Identify which cell holds the provided text, then report its (X, Y) central coordinate. 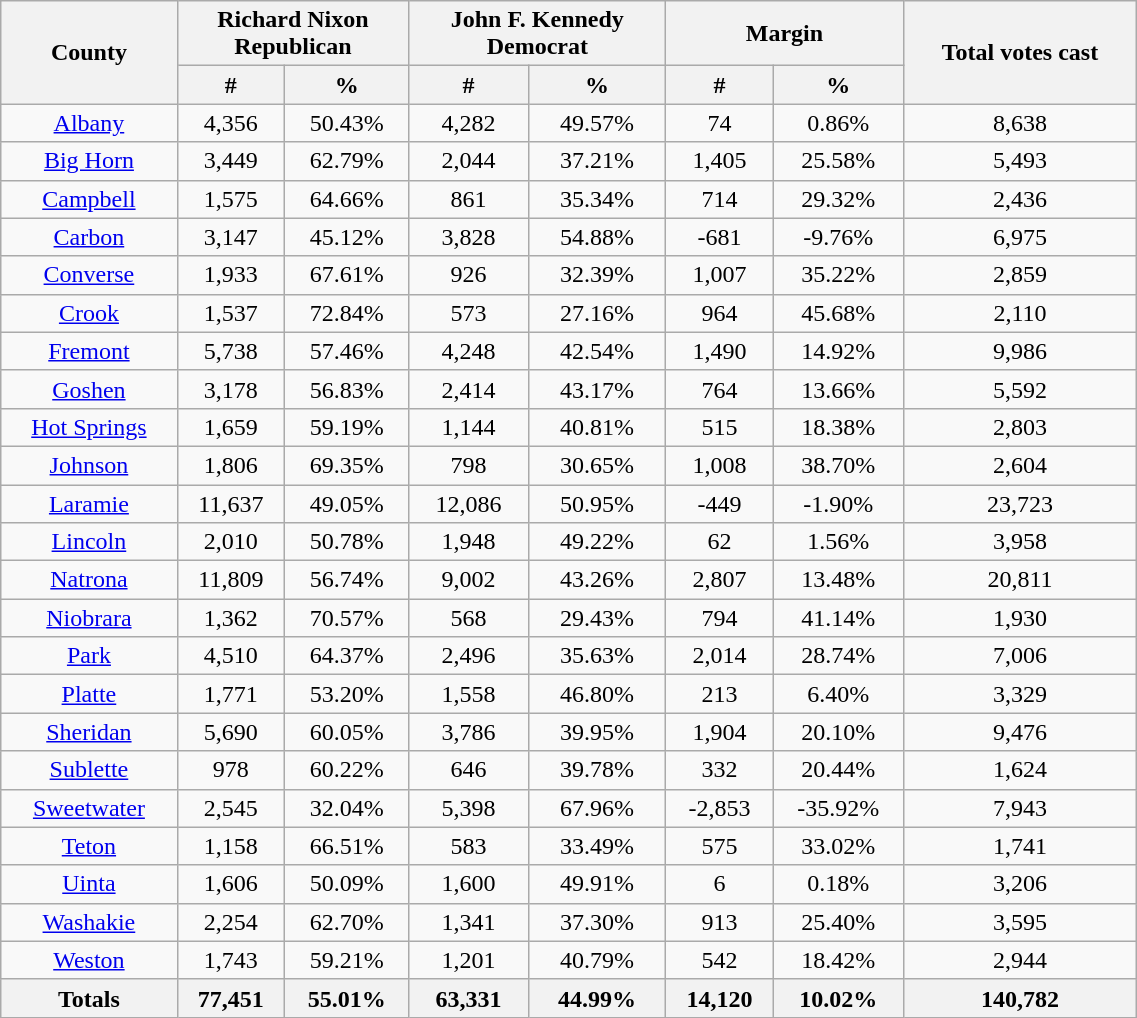
55.01% (347, 998)
67.61% (347, 275)
Laramie (89, 503)
41.14% (838, 618)
43.26% (597, 580)
11,637 (230, 503)
2,859 (1020, 275)
County (89, 52)
1,930 (1020, 618)
2,807 (720, 580)
62 (720, 542)
2,044 (468, 161)
30.65% (597, 465)
1,201 (468, 960)
64.66% (347, 199)
515 (720, 427)
1,144 (468, 427)
4,248 (468, 351)
66.51% (347, 846)
39.78% (597, 770)
64.37% (347, 656)
Weston (89, 960)
1,948 (468, 542)
2,110 (1020, 313)
1,490 (720, 351)
1,659 (230, 427)
32.39% (597, 275)
18.42% (838, 960)
-9.76% (838, 237)
40.81% (597, 427)
9,002 (468, 580)
20,811 (1020, 580)
35.22% (838, 275)
Washakie (89, 922)
35.34% (597, 199)
6,975 (1020, 237)
573 (468, 313)
568 (468, 618)
3,786 (468, 732)
1.56% (838, 542)
49.57% (597, 123)
Johnson (89, 465)
542 (720, 960)
28.74% (838, 656)
John F. KennedyDemocrat (538, 34)
583 (468, 846)
Converse (89, 275)
50.78% (347, 542)
62.79% (347, 161)
575 (720, 846)
35.63% (597, 656)
3,147 (230, 237)
59.21% (347, 960)
1,537 (230, 313)
2,010 (230, 542)
Niobrara (89, 618)
70.57% (347, 618)
6.40% (838, 694)
5,592 (1020, 389)
50.43% (347, 123)
Sublette (89, 770)
2,414 (468, 389)
3,206 (1020, 884)
18.38% (838, 427)
62.70% (347, 922)
1,904 (720, 732)
926 (468, 275)
25.58% (838, 161)
8,638 (1020, 123)
60.05% (347, 732)
57.46% (347, 351)
1,600 (468, 884)
7,943 (1020, 808)
10.02% (838, 998)
140,782 (1020, 998)
-449 (720, 503)
25.40% (838, 922)
20.10% (838, 732)
-1.90% (838, 503)
978 (230, 770)
Carbon (89, 237)
11,809 (230, 580)
6 (720, 884)
Sweetwater (89, 808)
50.95% (597, 503)
2,944 (1020, 960)
32.04% (347, 808)
50.09% (347, 884)
Albany (89, 123)
Sheridan (89, 732)
1,606 (230, 884)
Uinta (89, 884)
33.02% (838, 846)
-681 (720, 237)
67.96% (597, 808)
72.84% (347, 313)
46.80% (597, 694)
2,496 (468, 656)
59.19% (347, 427)
39.95% (597, 732)
56.83% (347, 389)
Natrona (89, 580)
63,331 (468, 998)
1,575 (230, 199)
53.20% (347, 694)
20.44% (838, 770)
1,933 (230, 275)
Hot Springs (89, 427)
49.05% (347, 503)
5,690 (230, 732)
12,086 (468, 503)
40.79% (597, 960)
1,741 (1020, 846)
794 (720, 618)
69.35% (347, 465)
2,545 (230, 808)
Park (89, 656)
14,120 (720, 998)
1,771 (230, 694)
5,398 (468, 808)
1,007 (720, 275)
9,476 (1020, 732)
5,493 (1020, 161)
0.86% (838, 123)
3,958 (1020, 542)
Crook (89, 313)
54.88% (597, 237)
1,743 (230, 960)
1,362 (230, 618)
74 (720, 123)
2,254 (230, 922)
3,178 (230, 389)
9,986 (1020, 351)
29.32% (838, 199)
Campbell (89, 199)
Lincoln (89, 542)
4,510 (230, 656)
Platte (89, 694)
37.30% (597, 922)
38.70% (838, 465)
45.68% (838, 313)
56.74% (347, 580)
Total votes cast (1020, 52)
Richard NixonRepublican (293, 34)
44.99% (597, 998)
2,436 (1020, 199)
-35.92% (838, 808)
3,828 (468, 237)
861 (468, 199)
1,405 (720, 161)
1,624 (1020, 770)
2,604 (1020, 465)
23,723 (1020, 503)
37.21% (597, 161)
-2,853 (720, 808)
13.66% (838, 389)
45.12% (347, 237)
4,282 (468, 123)
3,595 (1020, 922)
14.92% (838, 351)
714 (720, 199)
1,558 (468, 694)
29.43% (597, 618)
27.16% (597, 313)
4,356 (230, 123)
42.54% (597, 351)
5,738 (230, 351)
2,803 (1020, 427)
1,806 (230, 465)
1,341 (468, 922)
33.49% (597, 846)
Big Horn (89, 161)
Fremont (89, 351)
646 (468, 770)
3,449 (230, 161)
60.22% (347, 770)
43.17% (597, 389)
7,006 (1020, 656)
13.48% (838, 580)
2,014 (720, 656)
913 (720, 922)
764 (720, 389)
213 (720, 694)
0.18% (838, 884)
964 (720, 313)
1,158 (230, 846)
49.22% (597, 542)
Goshen (89, 389)
77,451 (230, 998)
Margin (784, 34)
49.91% (597, 884)
Teton (89, 846)
Totals (89, 998)
798 (468, 465)
332 (720, 770)
3,329 (1020, 694)
1,008 (720, 465)
